Return the (x, y) coordinate for the center point of the cell that contains the specified text.  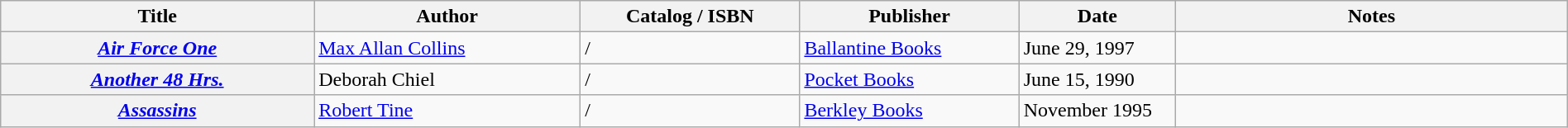
November 1995 (1097, 111)
Pocket Books (910, 79)
Publisher (910, 17)
Berkley Books (910, 111)
Date (1097, 17)
June 29, 1997 (1097, 48)
Another 48 Hrs. (157, 79)
Air Force One (157, 48)
Deborah Chiel (447, 79)
Notes (1372, 17)
Title (157, 17)
June 15, 1990 (1097, 79)
Ballantine Books (910, 48)
Robert Tine (447, 111)
Author (447, 17)
Assassins (157, 111)
Catalog / ISBN (690, 17)
Max Allan Collins (447, 48)
